Pinpoint the cell where the given text exists, returning its (X, Y) midpoint coordinate. 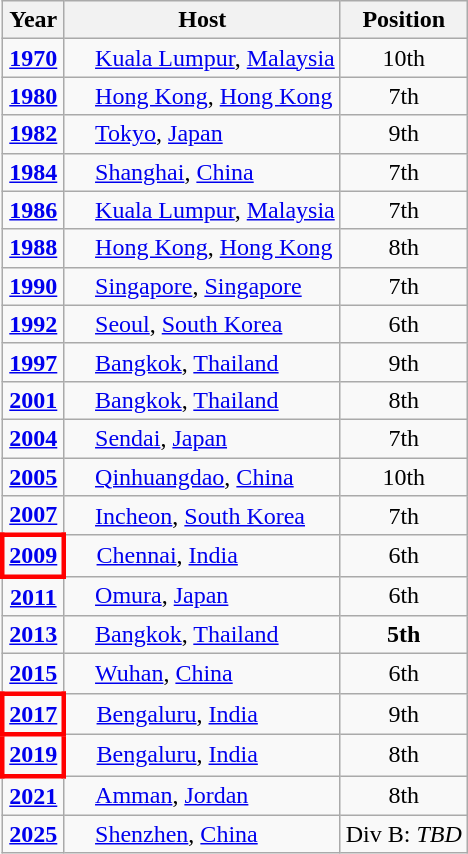
2007 (33, 516)
2005 (33, 477)
1980 (33, 96)
Host (202, 20)
5th (404, 635)
2019 (33, 754)
Qinhuangdao, China (202, 477)
1970 (33, 58)
Div B: TBD (404, 834)
2004 (33, 438)
2001 (33, 400)
Wuhan, China (202, 674)
Position (404, 20)
2021 (33, 796)
Amman, Jordan (202, 796)
1982 (33, 134)
Shenzhen, China (202, 834)
Year (33, 20)
Chennai, India (202, 556)
Shanghai, China (202, 172)
2009 (33, 556)
1986 (33, 210)
1988 (33, 248)
Omura, Japan (202, 596)
Incheon, South Korea (202, 516)
2011 (33, 596)
Seoul, South Korea (202, 324)
2015 (33, 674)
2017 (33, 714)
2013 (33, 635)
1984 (33, 172)
1997 (33, 362)
2025 (33, 834)
1992 (33, 324)
Singapore, Singapore (202, 286)
Tokyo, Japan (202, 134)
Sendai, Japan (202, 438)
1990 (33, 286)
